Extract the (x, y) coordinate from the center of the cell holding the provided text.  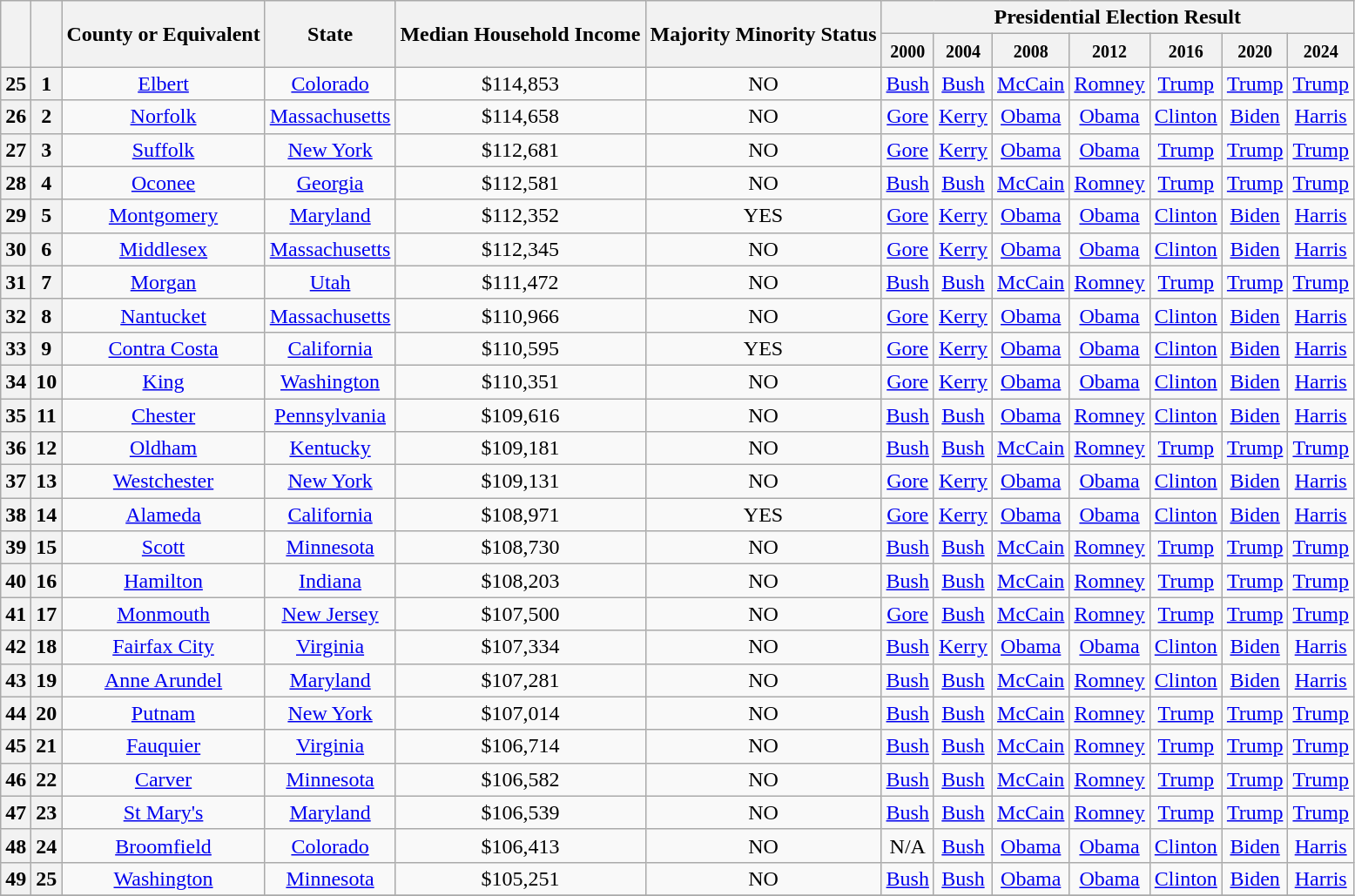
14 (47, 515)
39 (16, 548)
46 (16, 779)
13 (47, 482)
$105,251 (521, 879)
Morgan (164, 282)
Chester (164, 415)
$111,472 (521, 282)
Pennsylvania (330, 415)
38 (16, 515)
$112,581 (521, 183)
Carver (164, 779)
Montgomery (164, 216)
44 (16, 713)
$110,351 (521, 381)
8 (47, 315)
4 (47, 183)
37 (16, 482)
7 (47, 282)
12 (47, 448)
1 (47, 84)
22 (47, 779)
$106,539 (521, 812)
26 (16, 117)
N/A (907, 845)
Utah (330, 282)
Westchester (164, 482)
2008 (1031, 51)
20 (47, 713)
Contra Costa (164, 348)
$107,500 (521, 614)
New Jersey (330, 614)
Majority Minority Status (763, 34)
Scott (164, 548)
2004 (963, 51)
41 (16, 614)
16 (47, 581)
$108,203 (521, 581)
Indiana (330, 581)
15 (47, 548)
2000 (907, 51)
$110,595 (521, 348)
31 (16, 282)
$112,681 (521, 150)
Presidential Election Result (1117, 17)
47 (16, 812)
40 (16, 581)
$112,345 (521, 249)
Monmouth (164, 614)
49 (16, 879)
$108,730 (521, 548)
Suffolk (164, 150)
St Mary's (164, 812)
18 (47, 647)
Putnam (164, 713)
32 (16, 315)
2016 (1186, 51)
$106,714 (521, 746)
Alameda (164, 515)
35 (16, 415)
Oldham (164, 448)
Fairfax City (164, 647)
2024 (1321, 51)
$106,582 (521, 779)
17 (47, 614)
$110,966 (521, 315)
6 (47, 249)
21 (47, 746)
$109,181 (521, 448)
10 (47, 381)
Georgia (330, 183)
Median Household Income (521, 34)
Fauquier (164, 746)
3 (47, 150)
Hamilton (164, 581)
$109,131 (521, 482)
43 (16, 680)
Oconee (164, 183)
Elbert (164, 84)
2012 (1109, 51)
Kentucky (330, 448)
$109,616 (521, 415)
2020 (1255, 51)
$108,971 (521, 515)
11 (47, 415)
48 (16, 845)
$112,352 (521, 216)
30 (16, 249)
5 (47, 216)
Nantucket (164, 315)
County or Equivalent (164, 34)
36 (16, 448)
Norfolk (164, 117)
29 (16, 216)
45 (16, 746)
State (330, 34)
King (164, 381)
$107,014 (521, 713)
$114,853 (521, 84)
28 (16, 183)
2 (47, 117)
Middlesex (164, 249)
34 (16, 381)
42 (16, 647)
24 (47, 845)
23 (47, 812)
$107,281 (521, 680)
27 (16, 150)
Broomfield (164, 845)
9 (47, 348)
$107,334 (521, 647)
$114,658 (521, 117)
33 (16, 348)
Anne Arundel (164, 680)
19 (47, 680)
$106,413 (521, 845)
